Search for the cell housing the specified text and yield its [x, y] center coordinate. 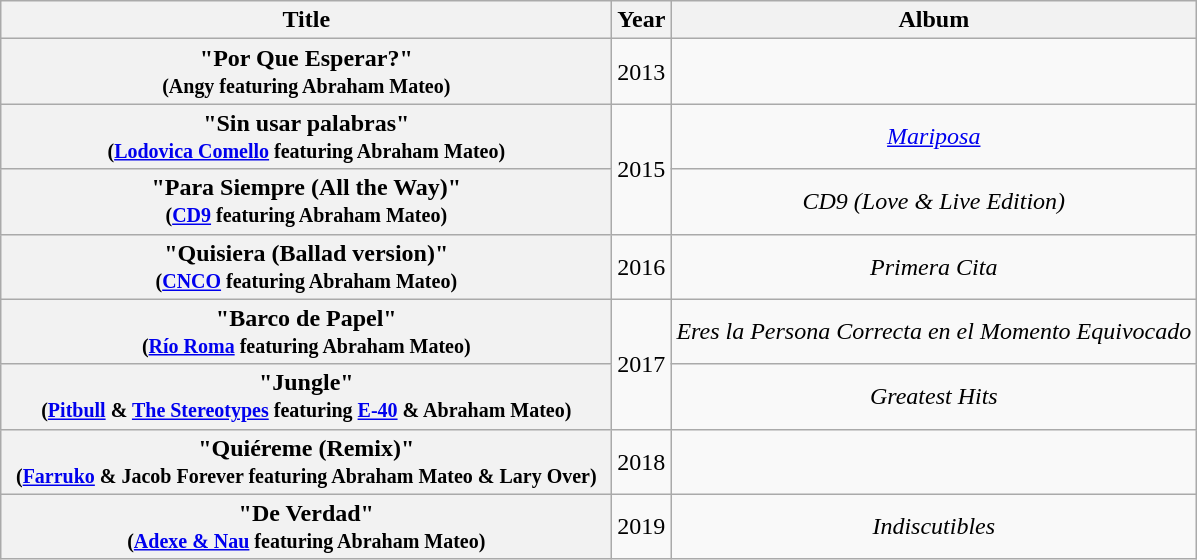
2017 [642, 364]
"Para Siempre (All the Way)" (CD9 featuring Abraham Mateo) [306, 202]
Year [642, 20]
"Quisiera (Ballad version)" (CNCO featuring Abraham Mateo) [306, 266]
2015 [642, 169]
Eres la Persona Correcta en el Momento Equivocado [934, 332]
"Por Que Esperar?" (Angy featuring Abraham Mateo) [306, 72]
"De Verdad" (Adexe & Nau featuring Abraham Mateo) [306, 526]
"Sin usar palabras" (Lodovica Comello featuring Abraham Mateo) [306, 136]
Mariposa [934, 136]
2016 [642, 266]
"Quiéreme (Remix)" (Farruko & Jacob Forever featuring Abraham Mateo & Lary Over) [306, 462]
"Barco de Papel" (Río Roma featuring Abraham Mateo) [306, 332]
2019 [642, 526]
Title [306, 20]
Indiscutibles [934, 526]
"Jungle" (Pitbull & The Stereotypes featuring E-40 & Abraham Mateo) [306, 396]
Greatest Hits [934, 396]
2018 [642, 462]
CD9 (Love & Live Edition) [934, 202]
2013 [642, 72]
Primera Cita [934, 266]
Album [934, 20]
